For the text-containing cell, return its midpoint in (x, y) coordinate format. 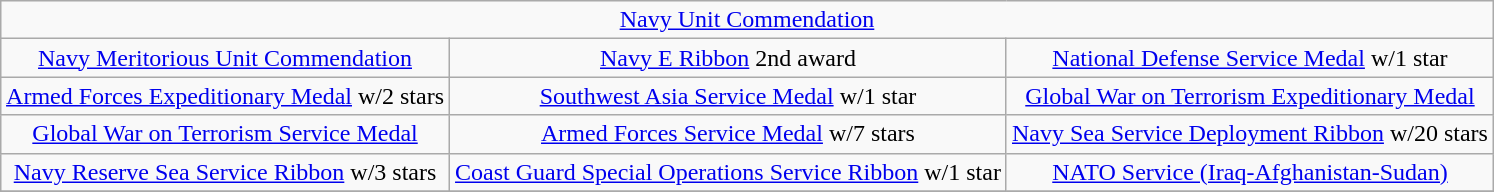
Navy Unit Commendation (748, 20)
Navy Meritorious Unit Commendation (226, 58)
Global War on Terrorism Service Medal (226, 134)
Global War on Terrorism Expeditionary Medal (1250, 96)
Coast Guard Special Operations Service Ribbon w/1 star (728, 172)
Southwest Asia Service Medal w/1 star (728, 96)
Navy Sea Service Deployment Ribbon w/20 stars (1250, 134)
NATO Service (Iraq-Afghanistan-Sudan) (1250, 172)
Navy Reserve Sea Service Ribbon w/3 stars (226, 172)
Navy E Ribbon 2nd award (728, 58)
Armed Forces Expeditionary Medal w/2 stars (226, 96)
National Defense Service Medal w/1 star (1250, 58)
Armed Forces Service Medal w/7 stars (728, 134)
